Output the (X, Y) coordinate of the center of the cell containing the given text.  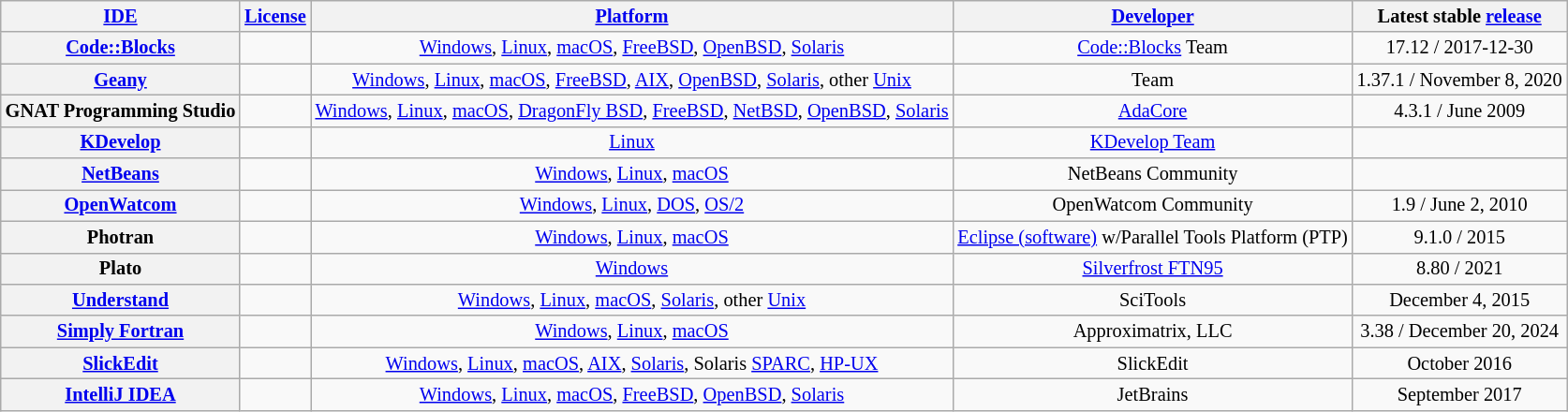
8.80 / 2021 (1459, 269)
9.1.0 / 2015 (1459, 237)
Team (1152, 80)
KDevelop (121, 142)
September 2017 (1459, 394)
Eclipse (software) w/Parallel Tools Platform (PTP) (1152, 237)
IDE (121, 16)
NetBeans Community (1152, 174)
License (275, 16)
Plato (121, 269)
IntelliJ IDEA (121, 394)
AdaCore (1152, 110)
3.38 / December 20, 2024 (1459, 331)
NetBeans (121, 174)
OpenWatcom Community (1152, 205)
Simply Fortran (121, 331)
Approximatrix, LLC (1152, 331)
Understand (121, 300)
Platform (632, 16)
1.37.1 / November 8, 2020 (1459, 80)
1.9 / June 2, 2010 (1459, 205)
Code::Blocks (121, 48)
Code::Blocks Team (1152, 48)
Windows, Linux, macOS, FreeBSD, AIX, OpenBSD, Solaris, other Unix (632, 80)
Windows, Linux, macOS, AIX, Solaris, Solaris SPARC, HP-UX (632, 363)
Linux (632, 142)
SciTools (1152, 300)
Windows (632, 269)
GNAT Programming Studio (121, 110)
December 4, 2015 (1459, 300)
Silverfrost FTN95 (1152, 269)
Photran (121, 237)
4.3.1 / June 2009 (1459, 110)
17.12 / 2017-12-30 (1459, 48)
Geany (121, 80)
Latest stable release (1459, 16)
Developer (1152, 16)
Windows, Linux, macOS, DragonFly BSD, FreeBSD, NetBSD, OpenBSD, Solaris (632, 110)
Windows, Linux, DOS, OS/2 (632, 205)
OpenWatcom (121, 205)
KDevelop Team (1152, 142)
Windows, Linux, macOS, Solaris, other Unix (632, 300)
October 2016 (1459, 363)
JetBrains (1152, 394)
